Output the [x, y] coordinate of the center of the cell containing the given text.  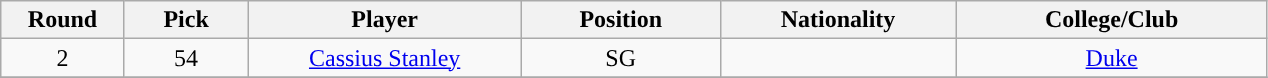
Position [620, 20]
Player [385, 20]
Cassius Stanley [385, 58]
Pick [186, 20]
SG [620, 58]
College/Club [1112, 20]
54 [186, 58]
Round [63, 20]
2 [63, 58]
Nationality [838, 20]
Duke [1112, 58]
